Provide the [x, y] coordinate of the cell's center where the given text is located.  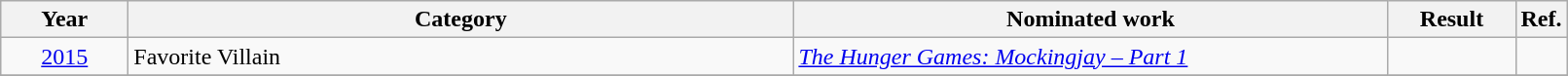
Nominated work [1090, 19]
Ref. [1542, 19]
Favorite Villain [461, 57]
Year [64, 19]
Category [461, 19]
Result [1452, 19]
2015 [64, 57]
The Hunger Games: Mockingjay – Part 1 [1090, 57]
